Locate the cell with the specified text and output its (X, Y) center coordinate. 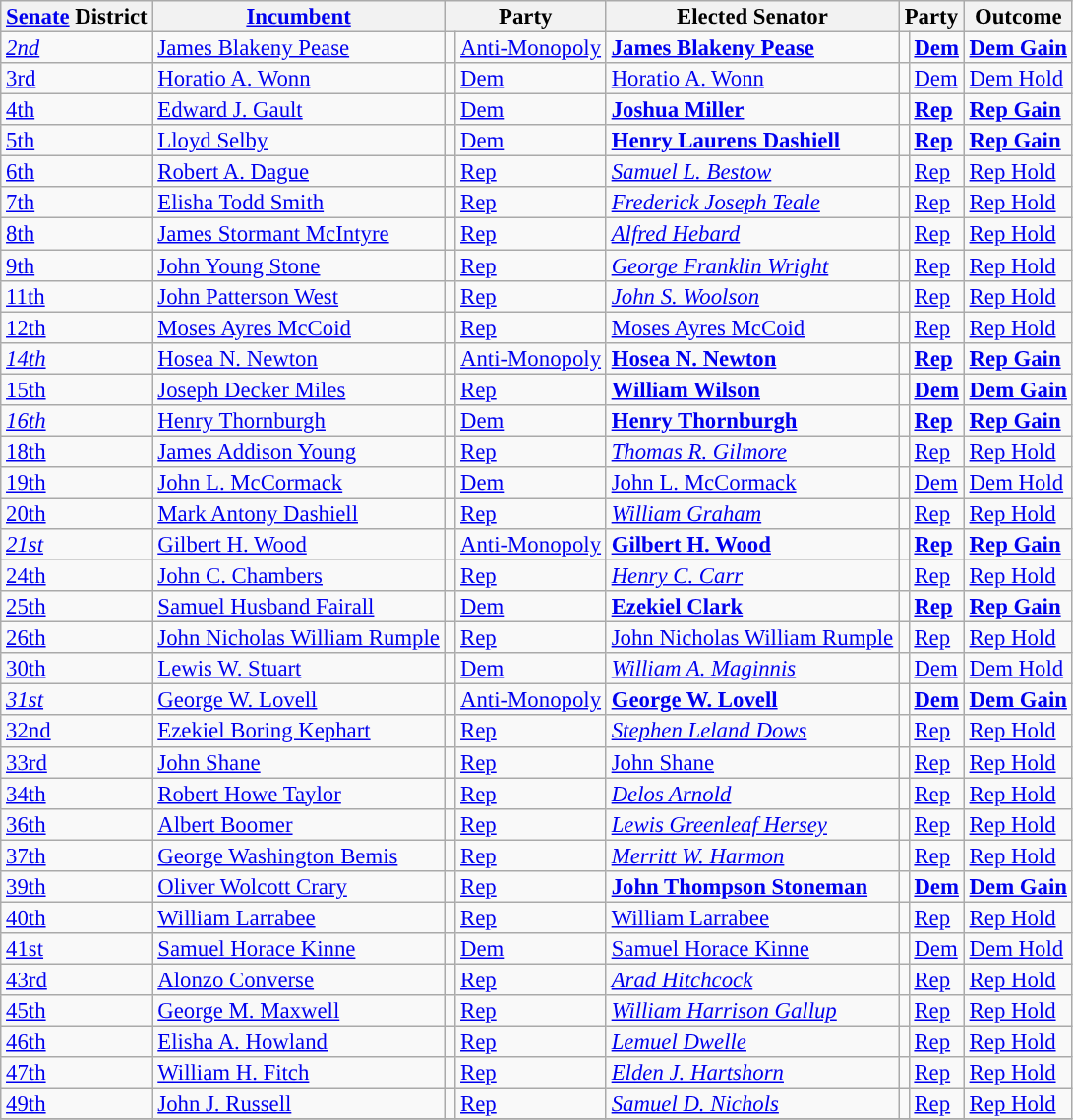
12th (77, 327)
15th (77, 389)
30th (77, 669)
Alonzo Converse (299, 979)
George Washington Bemis (299, 855)
2nd (77, 48)
33rd (77, 762)
Alfred Hebard (751, 234)
John Patterson West (299, 296)
5th (77, 141)
Lemuel Dwelle (751, 1042)
4th (77, 110)
Oliver Wolcott Crary (299, 887)
24th (77, 576)
Elisha Todd Smith (299, 203)
45th (77, 1011)
Samuel Husband Fairall (299, 607)
Senate District (77, 17)
John J. Russell (299, 1104)
49th (77, 1104)
William Graham (751, 513)
George M. Maxwell (299, 1011)
31st (77, 700)
Edward J. Gault (299, 110)
11th (77, 296)
6th (77, 172)
Joshua Miller (751, 110)
19th (77, 483)
Lewis Greenleaf Hersey (751, 824)
Samuel L. Bestow (751, 172)
James Addison Young (299, 451)
34th (77, 794)
John C. Chambers (299, 576)
Ezekiel Boring Kephart (299, 732)
Outcome (1018, 17)
41st (77, 949)
Lewis W. Stuart (299, 669)
46th (77, 1042)
Frederick Joseph Teale (751, 203)
9th (77, 265)
James Stormant McIntyre (299, 234)
40th (77, 917)
Albert Boomer (299, 824)
Thomas R. Gilmore (751, 451)
21st (77, 545)
Elden J. Hartshorn (751, 1073)
William Wilson (751, 389)
32nd (77, 732)
37th (77, 855)
John S. Woolson (751, 296)
William H. Fitch (299, 1073)
3rd (77, 79)
Merritt W. Harmon (751, 855)
Incumbent (299, 17)
John Young Stone (299, 265)
Stephen Leland Dows (751, 732)
Henry C. Carr (751, 576)
William A. Maginnis (751, 669)
Arad Hitchcock (751, 979)
Mark Antony Dashiell (299, 513)
25th (77, 607)
20th (77, 513)
43rd (77, 979)
Henry Laurens Dashiell (751, 141)
Elisha A. Howland (299, 1042)
Samuel D. Nichols (751, 1104)
Elected Senator (751, 17)
14th (77, 358)
16th (77, 421)
Lloyd Selby (299, 141)
8th (77, 234)
18th (77, 451)
39th (77, 887)
7th (77, 203)
John Thompson Stoneman (751, 887)
Ezekiel Clark (751, 607)
Robert Howe Taylor (299, 794)
Robert A. Dague (299, 172)
Joseph Decker Miles (299, 389)
William Harrison Gallup (751, 1011)
26th (77, 638)
36th (77, 824)
George Franklin Wright (751, 265)
Delos Arnold (751, 794)
47th (77, 1073)
